Extract the (X, Y) coordinate from the center of the cell holding the provided text.  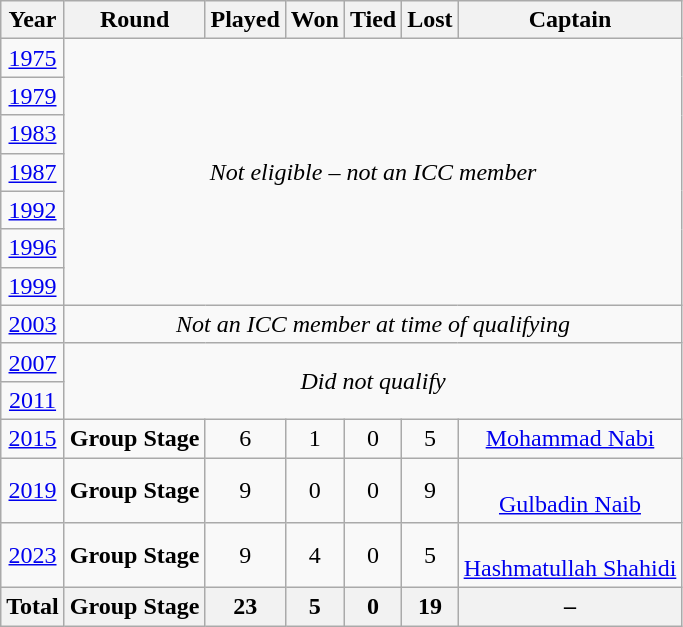
Year (33, 20)
1996 (33, 248)
2015 (33, 438)
2007 (33, 362)
Played (245, 20)
Round (134, 20)
Hashmatullah Shahidi (570, 556)
2011 (33, 400)
6 (245, 438)
Gulbadin Naib (570, 490)
19 (430, 607)
Not eligible – not an ICC member (373, 172)
1983 (33, 134)
– (570, 607)
Did not qualify (373, 381)
Total (33, 607)
1979 (33, 96)
2023 (33, 556)
1987 (33, 172)
Captain (570, 20)
1992 (33, 210)
Not an ICC member at time of qualifying (373, 324)
1975 (33, 58)
23 (245, 607)
2019 (33, 490)
1 (314, 438)
4 (314, 556)
Tied (372, 20)
Lost (430, 20)
2003 (33, 324)
Won (314, 20)
Mohammad Nabi (570, 438)
1999 (33, 286)
